Search for the cell housing the specified text and yield its (x, y) center coordinate. 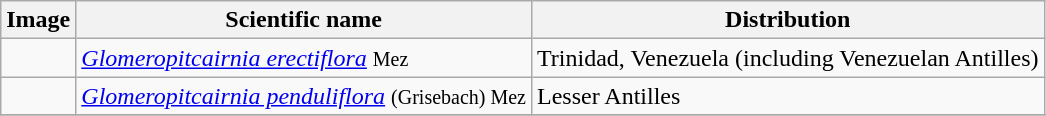
Glomeropitcairnia erectiflora Mez (304, 58)
Glomeropitcairnia penduliflora (Grisebach) Mez (304, 96)
Image (38, 20)
Lesser Antilles (788, 96)
Distribution (788, 20)
Trinidad, Venezuela (including Venezuelan Antilles) (788, 58)
Scientific name (304, 20)
